Provide the [X, Y] coordinate of the cell's center where the given text is located.  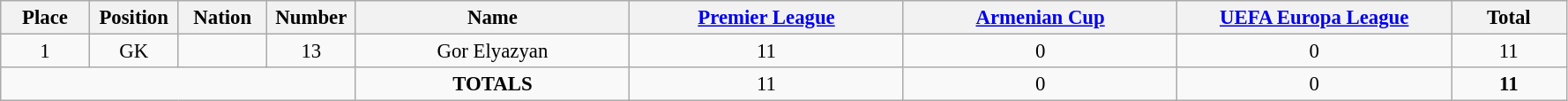
Nation [222, 18]
UEFA Europa League [1314, 18]
Place [46, 18]
TOTALS [492, 84]
1 [46, 51]
13 [312, 51]
Total [1510, 18]
Position [134, 18]
GK [134, 51]
Name [492, 18]
Number [312, 18]
Armenian Cup [1041, 18]
Gor Elyazyan [492, 51]
Premier League [767, 18]
